Identify which cell holds the provided text, then report its [x, y] central coordinate. 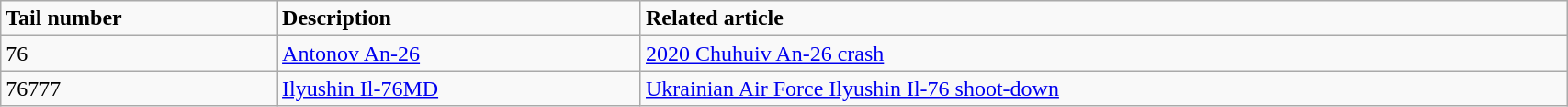
76 [140, 53]
Ilyushin Il-76MD [459, 89]
2020 Chuhuiv An-26 crash [1103, 53]
76777 [140, 89]
Antonov An-26 [459, 53]
Tail number [140, 18]
Related article [1103, 18]
Ukrainian Air Force Ilyushin Il-76 shoot-down [1103, 89]
Description [459, 18]
